Detect which cell encompasses the target text, then output its (x, y) center coordinate. 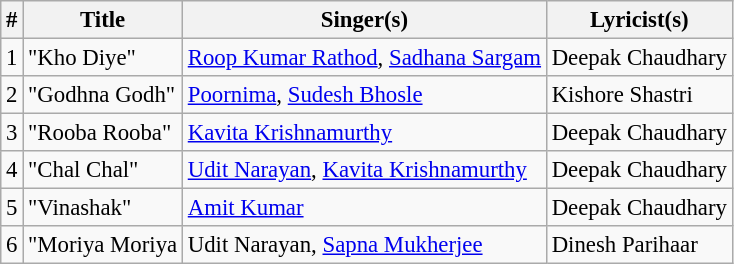
"Godhna Godh" (103, 95)
6 (12, 245)
"Chal Chal" (103, 170)
4 (12, 170)
Amit Kumar (364, 208)
Dinesh Parihaar (639, 245)
Title (103, 20)
Udit Narayan, Kavita Krishnamurthy (364, 170)
Kavita Krishnamurthy (364, 133)
"Kho Diye" (103, 58)
Poornima, Sudesh Bhosle (364, 95)
"Rooba Rooba" (103, 133)
Kishore Shastri (639, 95)
3 (12, 133)
"Moriya Moriya (103, 245)
Udit Narayan, Sapna Mukherjee (364, 245)
Singer(s) (364, 20)
# (12, 20)
2 (12, 95)
Lyricist(s) (639, 20)
5 (12, 208)
"Vinashak" (103, 208)
Roop Kumar Rathod, Sadhana Sargam (364, 58)
1 (12, 58)
